Output the (x, y) coordinate of the center of the cell containing the given text.  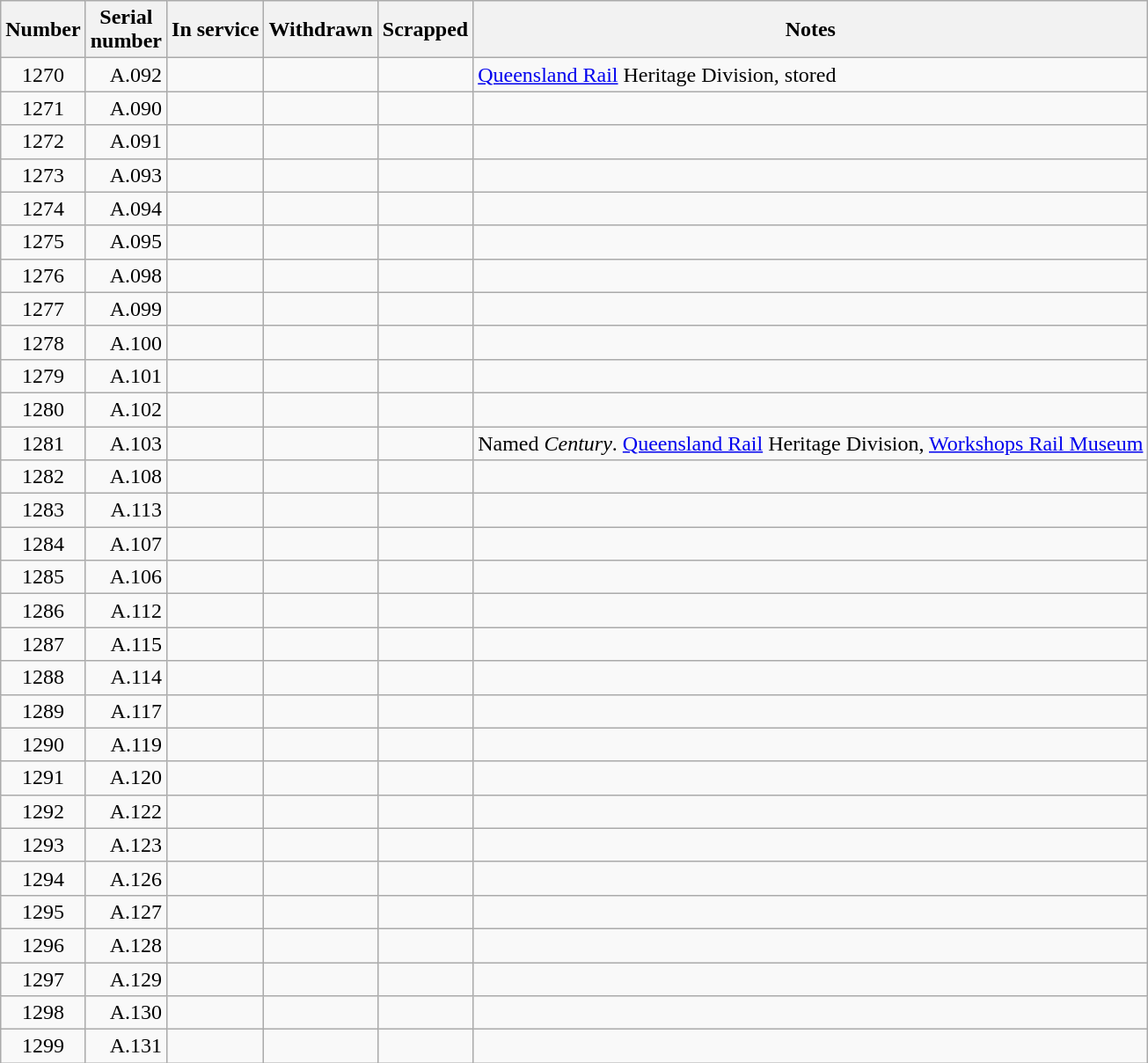
1272 (43, 142)
A.106 (126, 577)
A.092 (126, 75)
1279 (43, 376)
A.093 (126, 175)
A.117 (126, 711)
A.127 (126, 912)
1281 (43, 443)
A.119 (126, 744)
A.129 (126, 979)
1275 (43, 242)
A.101 (126, 376)
1288 (43, 678)
Notes (811, 30)
1284 (43, 544)
A.128 (126, 945)
A.099 (126, 309)
1297 (43, 979)
1282 (43, 477)
1277 (43, 309)
1280 (43, 409)
Serialnumber (126, 30)
1283 (43, 510)
Scrapped (425, 30)
A.108 (126, 477)
A.112 (126, 611)
A.120 (126, 778)
A.130 (126, 1013)
A.094 (126, 209)
1276 (43, 275)
1285 (43, 577)
1287 (43, 644)
A.131 (126, 1046)
Queensland Rail Heritage Division, stored (811, 75)
A.123 (126, 845)
Number (43, 30)
1286 (43, 611)
1289 (43, 711)
Named Century. Queensland Rail Heritage Division, Workshops Rail Museum (811, 443)
A.091 (126, 142)
A.114 (126, 678)
1290 (43, 744)
1291 (43, 778)
In service (216, 30)
A.115 (126, 644)
1296 (43, 945)
A.107 (126, 544)
1292 (43, 811)
A.113 (126, 510)
A.102 (126, 409)
A.095 (126, 242)
A.100 (126, 342)
A.098 (126, 275)
1278 (43, 342)
A.103 (126, 443)
A.122 (126, 811)
A.090 (126, 108)
1299 (43, 1046)
1271 (43, 108)
1274 (43, 209)
1270 (43, 75)
Withdrawn (320, 30)
A.126 (126, 878)
1298 (43, 1013)
1295 (43, 912)
1293 (43, 845)
1294 (43, 878)
1273 (43, 175)
